Detect which cell encompasses the target text, then output its [x, y] center coordinate. 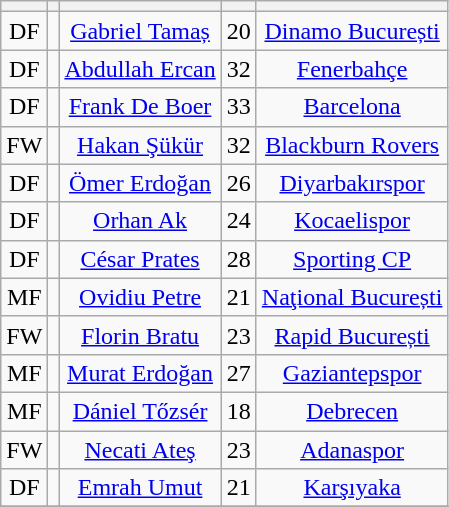
Diyarbakırspor [352, 183]
26 [238, 183]
Karşıyaka [352, 488]
Gabriel Tamaș [140, 31]
Frank De Boer [140, 107]
27 [238, 373]
18 [238, 411]
Ovidiu Petre [140, 297]
Barcelona [352, 107]
28 [238, 259]
Abdullah Ercan [140, 69]
Orhan Ak [140, 221]
Emrah Umut [140, 488]
Sporting CP [352, 259]
Rapid București [352, 335]
Florin Bratu [140, 335]
24 [238, 221]
Dinamo București [352, 31]
Debrecen [352, 411]
33 [238, 107]
20 [238, 31]
Ömer Erdoğan [140, 183]
Gaziantepspor [352, 373]
Necati Ateş [140, 449]
Adanaspor [352, 449]
Dániel Tőzsér [140, 411]
Blackburn Rovers [352, 145]
Fenerbahçe [352, 69]
Murat Erdoğan [140, 373]
Kocaelispor [352, 221]
Hakan Şükür [140, 145]
Naţional București [352, 297]
César Prates [140, 259]
